Find where the given text appears and provide that cell's center as [X, Y] coordinate. 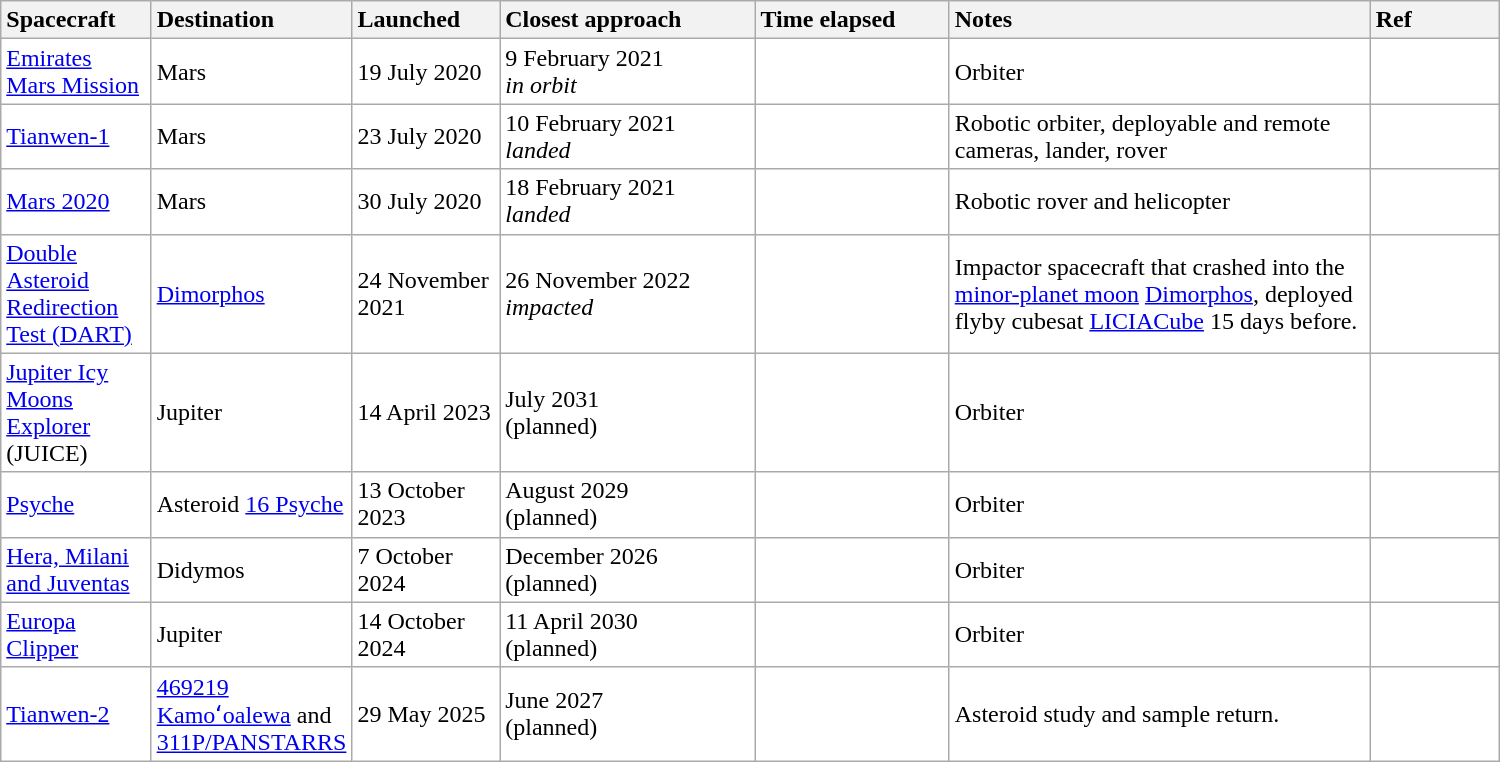
14 April 2023 [426, 412]
14 October 2024 [426, 634]
Spacecraft [76, 20]
Time elapsed [852, 20]
Asteroid study and sample return. [1160, 714]
Robotic rover and helicopter [1160, 202]
Notes [1160, 20]
December 2026(planned) [628, 570]
July 2031(planned) [628, 412]
469219 Kamoʻoalewa and 311P/PANSTARRS [252, 714]
Jupiter Icy Moons Explorer (JUICE) [76, 412]
Hera, Milani and Juventas [76, 570]
Robotic orbiter, deployable and remote cameras, lander, rover [1160, 136]
26 November 2022impacted [628, 294]
Tianwen-1 [76, 136]
23 July 2020 [426, 136]
18 February 2021landed [628, 202]
30 July 2020 [426, 202]
Europa Clipper [76, 634]
Dimorphos [252, 294]
7 October 2024 [426, 570]
Impactor spacecraft that crashed into the minor-planet moon Dimorphos, deployed flyby cubesat LICIACube 15 days before. [1160, 294]
Tianwen-2 [76, 714]
Double Asteroid Redirection Test (DART) [76, 294]
10 February 2021landed [628, 136]
Ref [1434, 20]
24 November 2021 [426, 294]
Closest approach [628, 20]
Mars 2020 [76, 202]
Destination [252, 20]
11 April 2030(planned) [628, 634]
August 2029(planned) [628, 504]
9 February 2021in orbit [628, 72]
Asteroid 16 Psyche [252, 504]
June 2027(planned) [628, 714]
29 May 2025 [426, 714]
19 July 2020 [426, 72]
Didymos [252, 570]
Launched [426, 20]
Psyche [76, 504]
Emirates Mars Mission [76, 72]
13 October 2023 [426, 504]
